Return [x, y] of the center of cell containing provided text 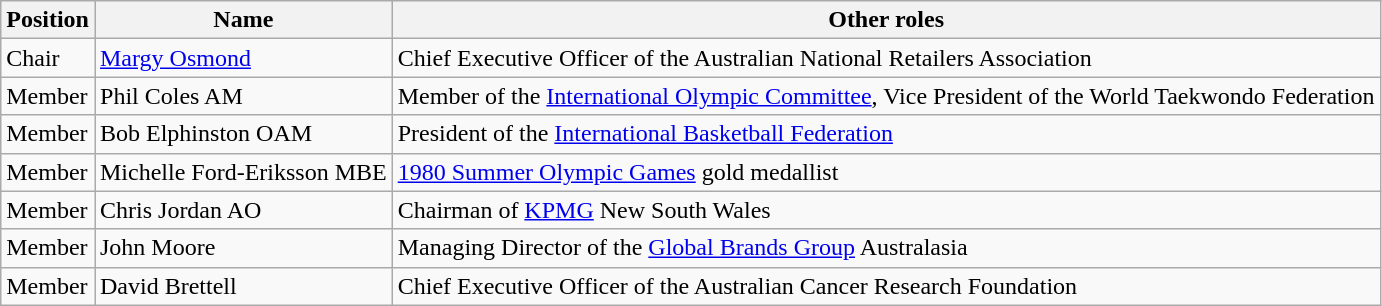
Chairman of KPMG New South Wales [886, 210]
Chief Executive Officer of the Australian National Retailers Association [886, 58]
Chair [48, 58]
Name [243, 20]
John Moore [243, 248]
Position [48, 20]
Chief Executive Officer of the Australian Cancer Research Foundation [886, 286]
President of the International Basketball Federation [886, 134]
Margy Osmond [243, 58]
Other roles [886, 20]
Bob Elphinston OAM [243, 134]
1980 Summer Olympic Games gold medallist [886, 172]
Michelle Ford-Eriksson MBE [243, 172]
Member of the International Olympic Committee, Vice President of the World Taekwondo Federation [886, 96]
Phil Coles AM [243, 96]
Managing Director of the Global Brands Group Australasia [886, 248]
Chris Jordan AO [243, 210]
David Brettell [243, 286]
